From the cell containing the given text, extract its center point as [x, y] coordinate. 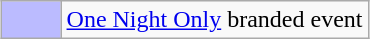
One Night Only branded event [214, 20]
